Find where the given text appears and provide that cell's center as (x, y) coordinate. 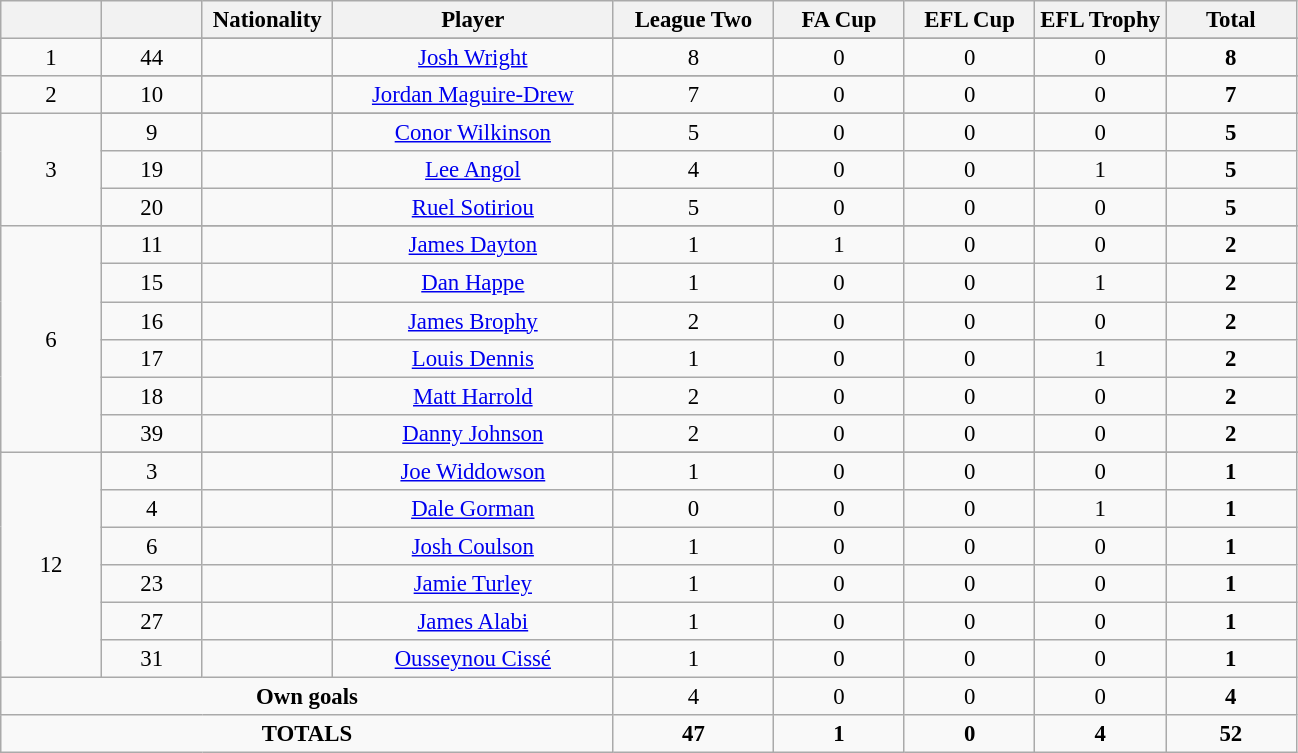
EFL Cup (970, 20)
23 (152, 584)
Jamie Turley (474, 584)
Dan Happe (474, 283)
Dale Gorman (474, 509)
27 (152, 621)
16 (152, 321)
EFL Trophy (1100, 20)
11 (152, 245)
Conor Wilkinson (474, 133)
9 (152, 133)
Matt Harrold (474, 396)
James Dayton (474, 245)
Ruel Sotiriou (474, 208)
18 (152, 396)
Josh Wright (474, 58)
19 (152, 170)
Ousseynou Cissé (474, 659)
Player (474, 20)
Lee Angol (474, 170)
League Two (694, 20)
12 (52, 565)
10 (152, 95)
39 (152, 433)
Josh Coulson (474, 546)
Danny Johnson (474, 433)
Nationality (268, 20)
Louis Dennis (474, 358)
James Alabi (474, 621)
Own goals (307, 697)
47 (694, 734)
52 (1232, 734)
44 (152, 58)
Jordan Maguire-Drew (474, 95)
20 (152, 208)
31 (152, 659)
Total (1232, 20)
Joe Widdowson (474, 471)
TOTALS (307, 734)
James Brophy (474, 321)
FA Cup (840, 20)
15 (152, 283)
17 (152, 358)
